Provide the (X, Y) coordinate of the cell's center where the given text is located.  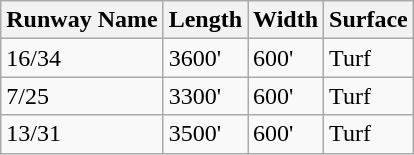
Runway Name (82, 20)
13/31 (82, 134)
16/34 (82, 58)
Width (286, 20)
7/25 (82, 96)
3300' (205, 96)
Length (205, 20)
3600' (205, 58)
3500' (205, 134)
Surface (369, 20)
